Locate the cell with the specified text and output its [x, y] center coordinate. 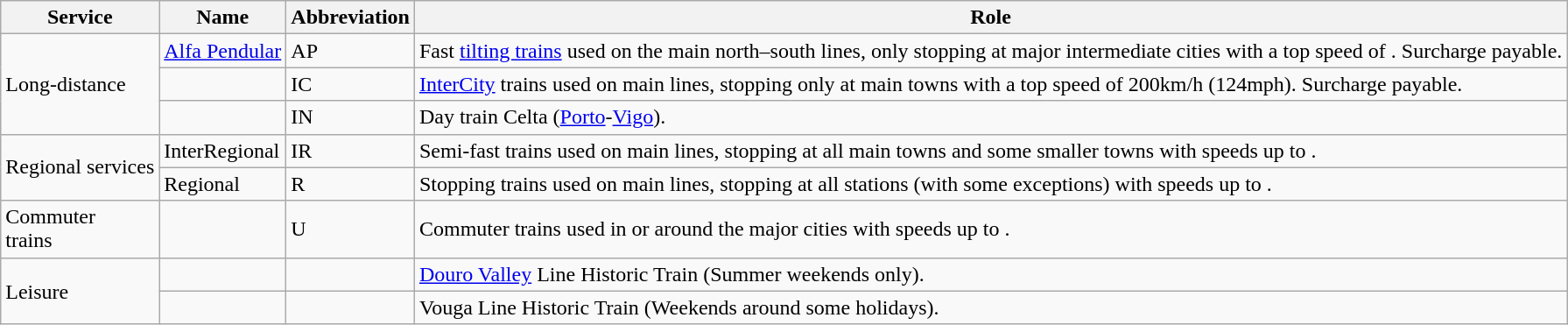
Commutertrains [81, 230]
Role [990, 18]
AP [350, 51]
Regional services [81, 167]
IC [350, 84]
Commuter trains used in or around the major cities with speeds up to . [990, 230]
IN [350, 117]
Leisure [81, 291]
IR [350, 151]
Long-distance [81, 84]
Semi-fast trains used on main lines, stopping at all main towns and some smaller towns with speeds up to . [990, 151]
Regional [222, 184]
Stopping trains used on main lines, stopping at all stations (with some exceptions) with speeds up to . [990, 184]
InterCity trains used on main lines, stopping only at main towns with a top speed of 200km/h (124mph). Surcharge payable. [990, 84]
Fast tilting trains used on the main north–south lines, only stopping at major intermediate cities with a top speed of . Surcharge payable. [990, 51]
Abbreviation [350, 18]
R [350, 184]
Day train Celta (Porto-Vigo). [990, 117]
U [350, 230]
Service [81, 18]
InterRegional [222, 151]
Vouga Line Historic Train (Weekends around some holidays). [990, 307]
Alfa Pendular [222, 51]
Douro Valley Line Historic Train (Summer weekends only). [990, 274]
Name [222, 18]
